Locate the cell with the specified text and output its [x, y] center coordinate. 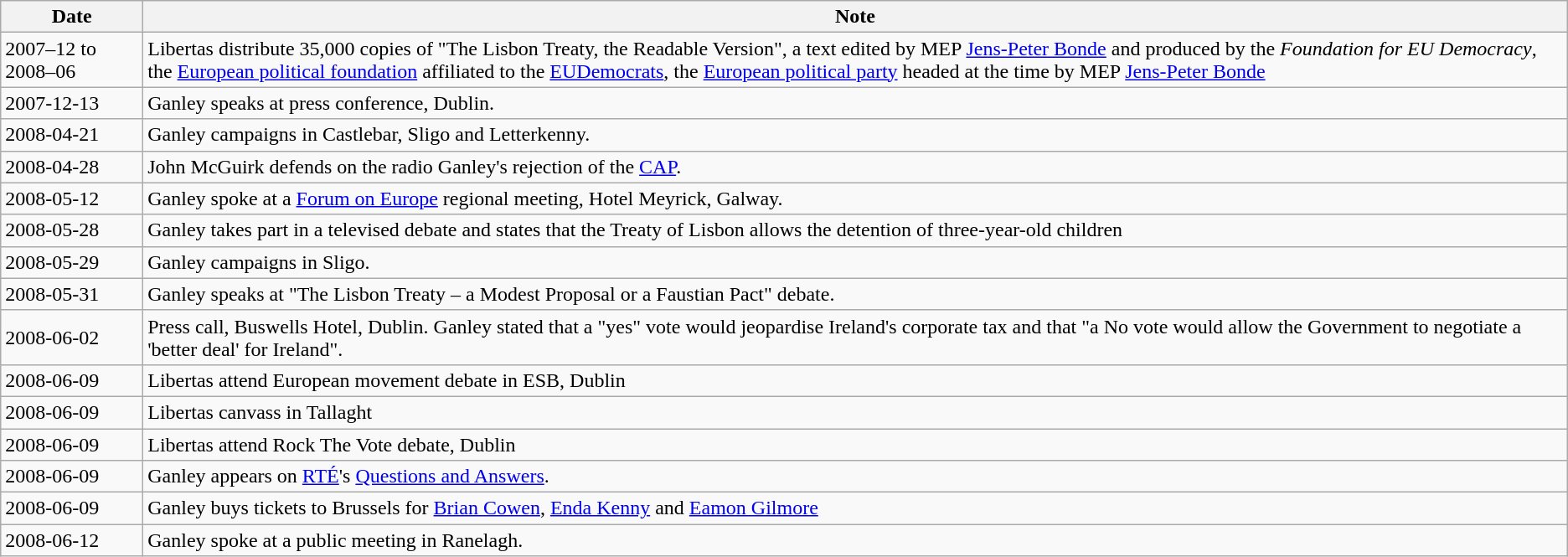
Ganley campaigns in Castlebar, Sligo and Letterkenny. [856, 135]
Ganley speaks at "The Lisbon Treaty – a Modest Proposal or a Faustian Pact" debate. [856, 294]
Ganley spoke at a public meeting in Ranelagh. [856, 540]
Ganley buys tickets to Brussels for Brian Cowen, Enda Kenny and Eamon Gilmore [856, 508]
Libertas attend Rock The Vote debate, Dublin [856, 445]
Ganley appears on RTÉ's Questions and Answers. [856, 477]
Note [856, 17]
2008‑05‑31 [72, 294]
2008‑04‑28 [72, 167]
2008‑05‑12 [72, 199]
2007–12 to 2008–06 [72, 60]
2008‑04‑21 [72, 135]
2008‑06‑02 [72, 337]
Ganley takes part in a televised debate and states that the Treaty of Lisbon allows the detention of three-year-old children [856, 230]
Libertas canvass in Tallaght [856, 412]
Date [72, 17]
2008‑05‑28 [72, 230]
John McGuirk defends on the radio Ganley's rejection of the CAP. [856, 167]
Libertas attend European movement debate in ESB, Dublin [856, 380]
Ganley speaks at press conference, Dublin. [856, 103]
2007‑12‑13 [72, 103]
2008‑05‑29 [72, 262]
Ganley spoke at a Forum on Europe regional meeting, Hotel Meyrick, Galway. [856, 199]
2008‑06‑12 [72, 540]
Ganley campaigns in Sligo. [856, 262]
